Identify which cell holds the provided text, then report its [X, Y] central coordinate. 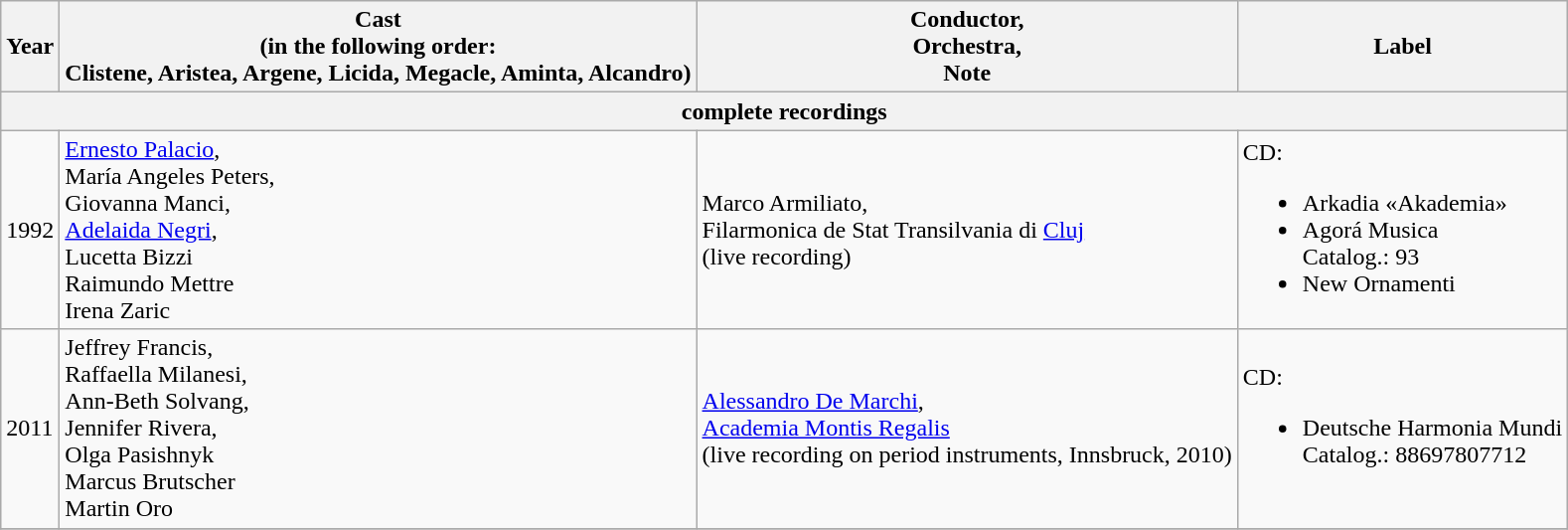
Cast(in the following order:Clistene, Aristea, Argene, Licida, Megacle, Aminta, Alcandro) [378, 47]
Label [1402, 47]
Ernesto Palacio,María Angeles Peters,Giovanna Manci,Adelaida Negri,Lucetta BizziRaimundo MettreIrena Zaric [378, 230]
Alessandro De Marchi,Academia Montis Regalis (live recording on period instruments, Innsbruck, 2010) [967, 429]
2011 [30, 429]
Conductor,Orchestra,Note [967, 47]
Marco Armiliato, Filarmonica de Stat Transilvania di Cluj(live recording) [967, 230]
Jeffrey Francis,Raffaella Milanesi,Ann-Beth Solvang,Jennifer Rivera,Olga PasishnykMarcus BrutscherMartin Oro [378, 429]
Year [30, 47]
CD:Deutsche Harmonia Mundi Catalog.: 88697807712 [1402, 429]
1992 [30, 230]
complete recordings [785, 111]
CD:Arkadia «Akademia»Agorá MusicaCatalog.: 93New Ornamenti [1402, 230]
